Extract the [x, y] coordinate from the center of the cell holding the provided text.  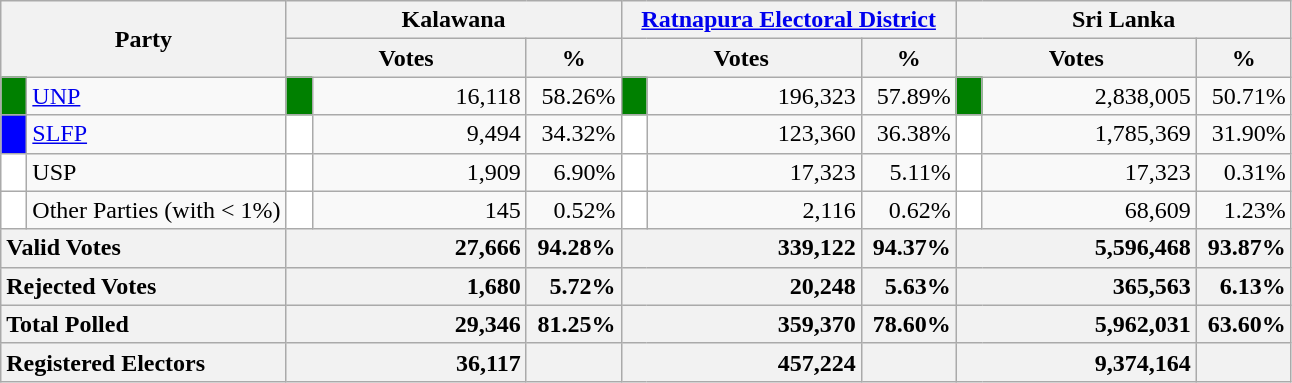
5,962,031 [1076, 324]
5,596,468 [1076, 248]
145 [419, 210]
9,494 [419, 134]
34.32% [574, 134]
Sri Lanka [1124, 20]
58.26% [574, 96]
36,117 [406, 362]
Valid Votes [144, 248]
68,609 [1089, 210]
94.37% [908, 248]
93.87% [1244, 248]
2,116 [754, 210]
50.71% [1244, 96]
UNP [156, 96]
1,785,369 [1089, 134]
0.31% [1244, 172]
9,374,164 [1076, 362]
SLFP [156, 134]
29,346 [406, 324]
Registered Electors [144, 362]
Rejected Votes [144, 286]
94.28% [574, 248]
5.63% [908, 286]
123,360 [754, 134]
Party [144, 39]
5.72% [574, 286]
0.52% [574, 210]
81.25% [574, 324]
1,909 [419, 172]
2,838,005 [1089, 96]
339,122 [741, 248]
6.90% [574, 172]
63.60% [1244, 324]
Kalawana [454, 20]
Other Parties (with < 1%) [156, 210]
16,118 [419, 96]
1.23% [1244, 210]
0.62% [908, 210]
36.38% [908, 134]
31.90% [1244, 134]
5.11% [908, 172]
27,666 [406, 248]
196,323 [754, 96]
1,680 [406, 286]
USP [156, 172]
20,248 [741, 286]
57.89% [908, 96]
365,563 [1076, 286]
359,370 [741, 324]
Total Polled [144, 324]
6.13% [1244, 286]
78.60% [908, 324]
457,224 [741, 362]
Ratnapura Electoral District [788, 20]
